Detect which cell encompasses the target text, then output its [X, Y] center coordinate. 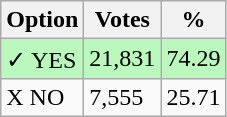
Votes [122, 20]
Option [42, 20]
25.71 [194, 97]
X NO [42, 97]
21,831 [122, 59]
% [194, 20]
74.29 [194, 59]
✓ YES [42, 59]
7,555 [122, 97]
